Detect which cell encompasses the target text, then output its [x, y] center coordinate. 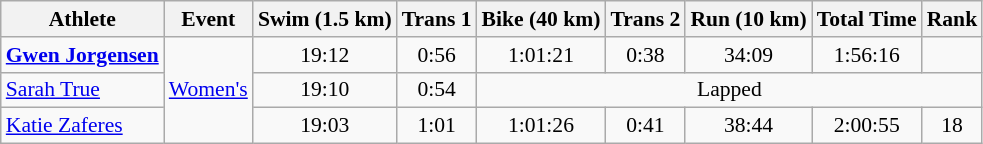
1:01:26 [542, 126]
0:41 [645, 126]
1:56:16 [867, 55]
19:12 [325, 55]
38:44 [748, 126]
Katie Zaferes [82, 126]
Women's [208, 90]
Bike (40 km) [542, 19]
18 [952, 126]
Athlete [82, 19]
Swim (1.5 km) [325, 19]
Lapped [730, 90]
34:09 [748, 55]
0:56 [437, 55]
Rank [952, 19]
Total Time [867, 19]
Event [208, 19]
19:10 [325, 90]
Sarah True [82, 90]
19:03 [325, 126]
Gwen Jorgensen [82, 55]
Run (10 km) [748, 19]
Trans 1 [437, 19]
2:00:55 [867, 126]
Trans 2 [645, 19]
0:54 [437, 90]
1:01 [437, 126]
0:38 [645, 55]
1:01:21 [542, 55]
